Determine the (x, y) coordinate at the center of the cell enclosing the given text.  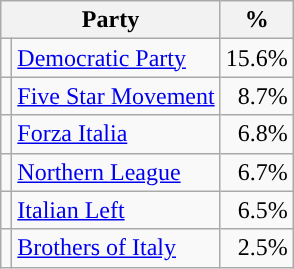
Northern League (116, 172)
% (256, 20)
2.5% (256, 248)
Democratic Party (116, 58)
Italian Left (116, 210)
15.6% (256, 58)
Forza Italia (116, 134)
Brothers of Italy (116, 248)
Party (110, 20)
6.5% (256, 210)
Five Star Movement (116, 96)
6.8% (256, 134)
6.7% (256, 172)
8.7% (256, 96)
